For the text-containing cell, return its midpoint in (X, Y) coordinate format. 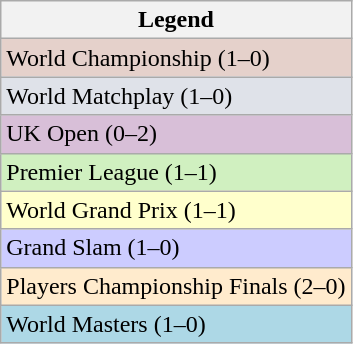
World Matchplay (1–0) (176, 96)
Grand Slam (1–0) (176, 248)
Legend (176, 20)
World Grand Prix (1–1) (176, 210)
UK Open (0–2) (176, 134)
World Championship (1–0) (176, 58)
Premier League (1–1) (176, 172)
World Masters (1–0) (176, 324)
Players Championship Finals (2–0) (176, 286)
